Pinpoint the cell where the given text exists, returning its (X, Y) midpoint coordinate. 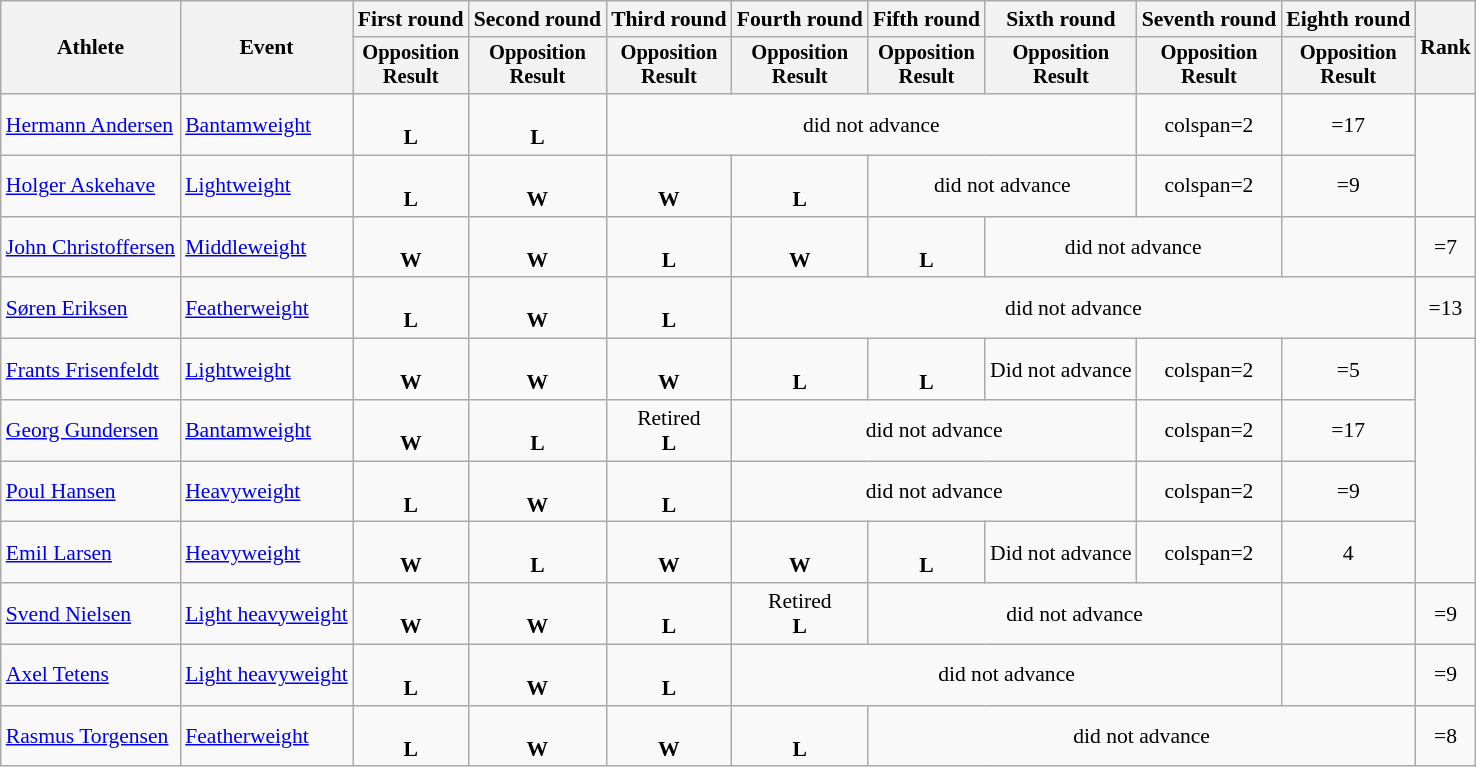
Søren Eriksen (90, 308)
Rank (1446, 48)
Holger Askehave (90, 186)
Middleweight (266, 248)
=8 (1446, 736)
Poul Hansen (90, 492)
Athlete (90, 48)
Emil Larsen (90, 552)
Third round (669, 19)
Event (266, 48)
=5 (1348, 370)
Rasmus Torgensen (90, 736)
4 (1348, 552)
First round (411, 19)
John Christoffersen (90, 248)
=7 (1446, 248)
=13 (1446, 308)
Georg Gundersen (90, 430)
Sixth round (1061, 19)
Eighth round (1348, 19)
Axel Tetens (90, 676)
Fifth round (926, 19)
Seventh round (1210, 19)
Frants Frisenfeldt (90, 370)
Hermann Andersen (90, 124)
Second round (538, 19)
Fourth round (800, 19)
Svend Nielsen (90, 614)
